For the text-containing cell, return its midpoint in (X, Y) coordinate format. 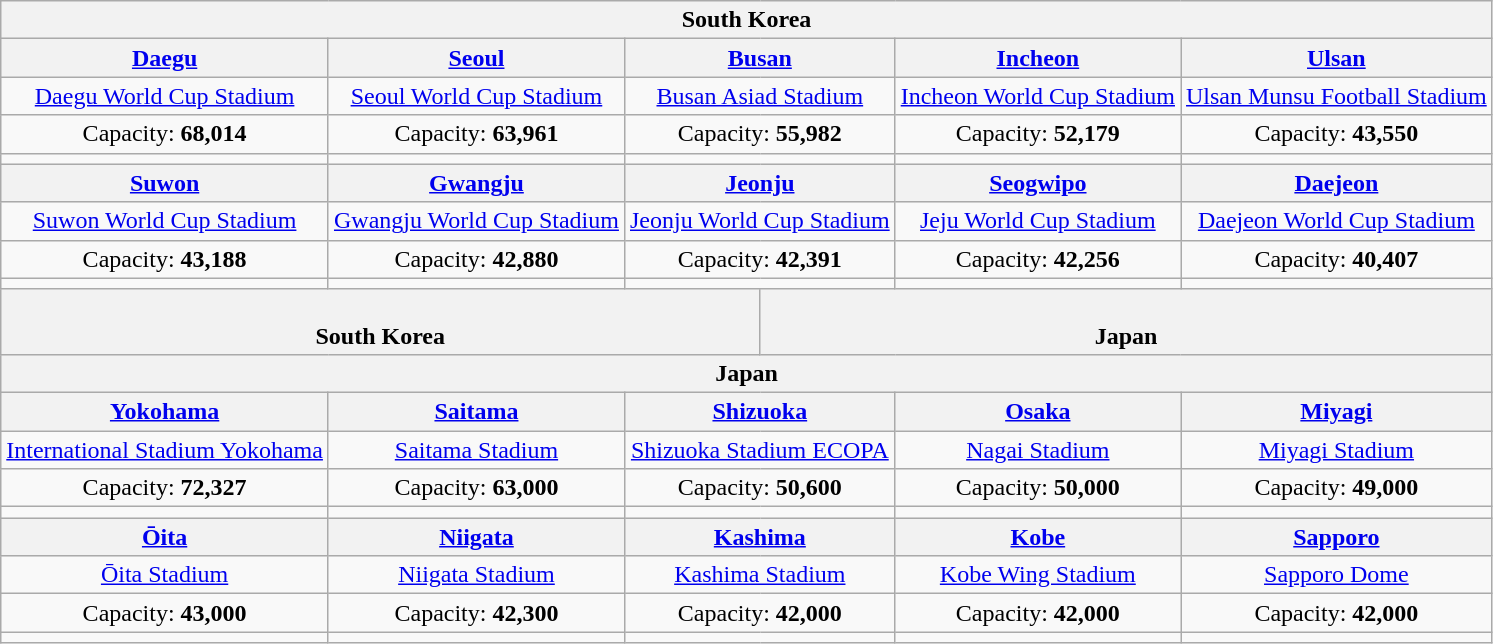
Saitama (476, 411)
Capacity: 42,391 (760, 259)
Ulsan Munsu Football Stadium (1336, 96)
Jeonju (760, 183)
Sapporo (1336, 537)
Incheon (1038, 58)
Busan (760, 58)
Niigata (476, 537)
Daegu (165, 58)
Kobe Wing Stadium (1038, 575)
Capacity: 49,000 (1336, 488)
Sapporo Dome (1336, 575)
Capacity: 42,300 (476, 613)
Jeonju World Cup Stadium (760, 221)
Shizuoka Stadium ECOPA (760, 449)
Capacity: 63,961 (476, 134)
Capacity: 50,000 (1038, 488)
Ōita (165, 537)
Capacity: 40,407 (1336, 259)
Yokohama (165, 411)
Gwangju (476, 183)
Gwangju World Cup Stadium (476, 221)
Capacity: 42,256 (1038, 259)
Seoul (476, 58)
Daejeon World Cup Stadium (1336, 221)
Capacity: 42,880 (476, 259)
Miyagi Stadium (1336, 449)
Capacity: 43,000 (165, 613)
Capacity: 72,327 (165, 488)
Kobe (1038, 537)
Ōita Stadium (165, 575)
Suwon (165, 183)
Capacity: 55,982 (760, 134)
Ulsan (1336, 58)
Capacity: 43,188 (165, 259)
Osaka (1038, 411)
Miyagi (1336, 411)
Kashima (760, 537)
Capacity: 43,550 (1336, 134)
Daejeon (1336, 183)
Suwon World Cup Stadium (165, 221)
Niigata Stadium (476, 575)
Capacity: 50,600 (760, 488)
Capacity: 52,179 (1038, 134)
Kashima Stadium (760, 575)
Seoul World Cup Stadium (476, 96)
Nagai Stadium (1038, 449)
Seogwipo (1038, 183)
Busan Asiad Stadium (760, 96)
Shizuoka (760, 411)
Saitama Stadium (476, 449)
Capacity: 68,014 (165, 134)
Incheon World Cup Stadium (1038, 96)
International Stadium Yokohama (165, 449)
Jeju World Cup Stadium (1038, 221)
Daegu World Cup Stadium (165, 96)
Capacity: 63,000 (476, 488)
